For the text-containing cell, return its midpoint in [x, y] coordinate format. 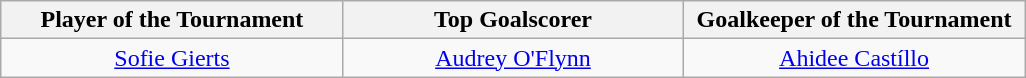
Ahidee Castíllo [854, 58]
Sofie Gierts [172, 58]
Player of the Tournament [172, 20]
Top Goalscorer [512, 20]
Goalkeeper of the Tournament [854, 20]
Audrey O'Flynn [512, 58]
